Return [x, y] of the center of cell containing provided text 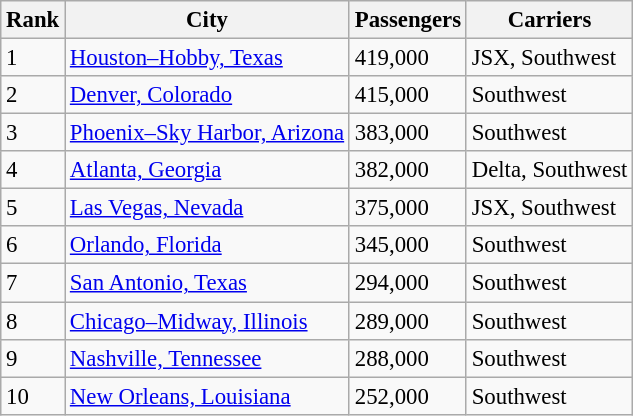
10 [33, 396]
Atlanta, Georgia [208, 170]
375,000 [408, 208]
415,000 [408, 95]
Denver, Colorado [208, 95]
San Antonio, Texas [208, 283]
252,000 [408, 396]
4 [33, 170]
Las Vegas, Nevada [208, 208]
2 [33, 95]
294,000 [408, 283]
9 [33, 358]
6 [33, 245]
288,000 [408, 358]
Passengers [408, 20]
3 [33, 133]
Rank [33, 20]
City [208, 20]
8 [33, 321]
Carriers [549, 20]
Phoenix–Sky Harbor, Arizona [208, 133]
Chicago–Midway, Illinois [208, 321]
1 [33, 58]
419,000 [408, 58]
383,000 [408, 133]
5 [33, 208]
7 [33, 283]
Orlando, Florida [208, 245]
382,000 [408, 170]
New Orleans, Louisiana [208, 396]
345,000 [408, 245]
Nashville, Tennessee [208, 358]
289,000 [408, 321]
Houston–Hobby, Texas [208, 58]
Delta, Southwest [549, 170]
